Detect which cell encompasses the target text, then output its [x, y] center coordinate. 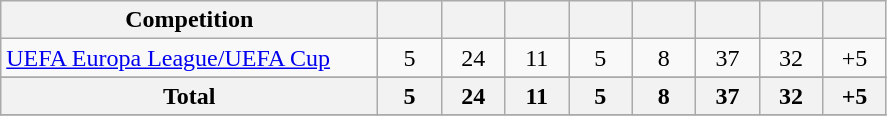
UEFA Europa League/UEFA Cup [190, 58]
Total [190, 96]
Competition [190, 20]
